Identify which cell holds the provided text, then report its (x, y) central coordinate. 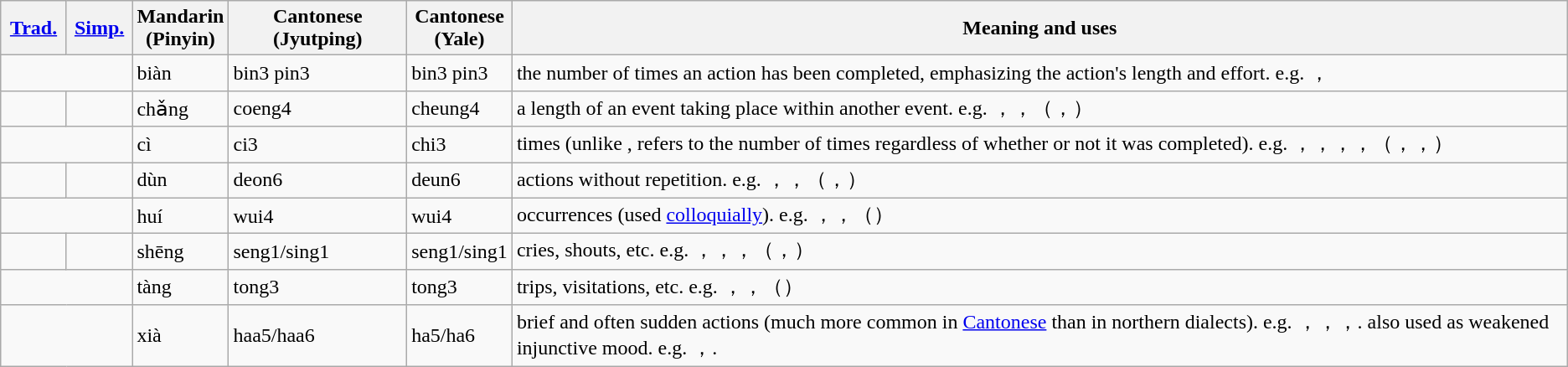
cheung4 (460, 109)
haa5/haa6 (318, 336)
trips, visitations, etc. e.g. ，，（） (1039, 287)
Trad. (34, 28)
brief and often sudden actions (much more common in Cantonese than in northern dialects). e.g. ，，，. also used as weakened injunctive mood. e.g. ，. (1039, 336)
the number of times an action has been completed, emphasizing the action's length and effort. e.g. ， (1039, 74)
tàng (181, 287)
chi3 (460, 144)
ci3 (318, 144)
actions without repetition. e.g. ，，（，） (1039, 181)
xià (181, 336)
Simp. (99, 28)
a length of an event taking place within another event. e.g. ，，（，） (1039, 109)
occurrences (used colloquially). e.g. ，，（） (1039, 216)
coeng4 (318, 109)
Cantonese(Yale) (460, 28)
Mandarin(Pinyin) (181, 28)
cì (181, 144)
deon6 (318, 181)
times (unlike , refers to the number of times regardless of whether or not it was completed). e.g. ，，，，（，，） (1039, 144)
dùn (181, 181)
shēng (181, 251)
huí (181, 216)
cries, shouts, etc. e.g. ，，，（，） (1039, 251)
biàn (181, 74)
ha5/ha6 (460, 336)
chǎng (181, 109)
Cantonese (Jyutping) (318, 28)
Meaning and uses (1039, 28)
deun6 (460, 181)
